Provide the (x, y) coordinate of the cell's center where the given text is located.  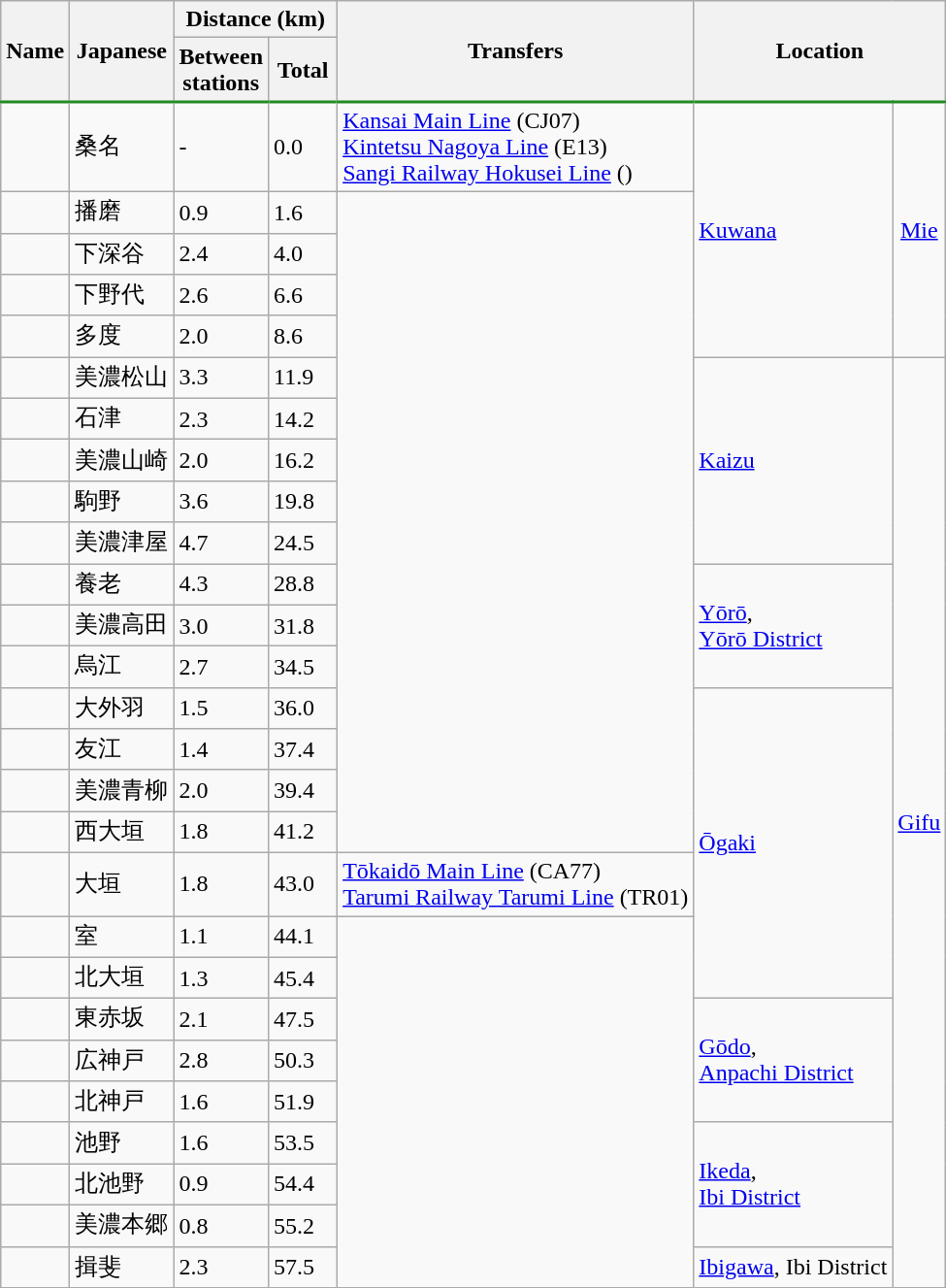
- (221, 148)
Yōrō,Yōrō District (794, 625)
美濃本郷 (122, 1225)
50.3 (303, 1060)
Gōdo,Anpachi District (794, 1061)
Kaizu (794, 460)
3.3 (221, 379)
烏江 (122, 668)
2.8 (221, 1060)
北池野 (122, 1184)
室 (122, 938)
北神戸 (122, 1103)
美濃津屋 (122, 544)
36.0 (303, 709)
2.7 (221, 668)
45.4 (303, 978)
11.9 (303, 379)
41.2 (303, 833)
Distance (km) (256, 19)
養老 (122, 584)
3.0 (221, 625)
Between stations (221, 70)
1.4 (221, 749)
Japanese (122, 51)
24.5 (303, 544)
39.4 (303, 790)
51.9 (303, 1103)
池野 (122, 1143)
駒野 (122, 501)
Mie (920, 229)
1.5 (221, 709)
友江 (122, 749)
Total (303, 70)
31.8 (303, 625)
Ibigawa, Ibi District (794, 1268)
37.4 (303, 749)
54.4 (303, 1184)
1.3 (221, 978)
57.5 (303, 1268)
Location (820, 51)
下野代 (122, 295)
4.7 (221, 544)
多度 (122, 336)
8.6 (303, 336)
47.5 (303, 1019)
石津 (122, 419)
美濃青柳 (122, 790)
播磨 (122, 212)
下深谷 (122, 254)
Gifu (920, 823)
Tōkaidō Main Line (CA77) Tarumi Railway Tarumi Line (TR01) (516, 883)
桑名 (122, 148)
大垣 (122, 883)
44.1 (303, 938)
2.4 (221, 254)
美濃山崎 (122, 460)
19.8 (303, 501)
Ikeda,Ibi District (794, 1184)
4.0 (303, 254)
美濃高田 (122, 625)
53.5 (303, 1143)
揖斐 (122, 1268)
55.2 (303, 1225)
東赤坂 (122, 1019)
美濃松山 (122, 379)
Kansai Main Line (CJ07) Kintetsu Nagoya Line (E13)Sangi Railway Hokusei Line () (516, 148)
Kuwana (794, 229)
43.0 (303, 883)
6.6 (303, 295)
0.8 (221, 1225)
4.3 (221, 584)
0.0 (303, 148)
Name (35, 51)
広神戸 (122, 1060)
16.2 (303, 460)
3.6 (221, 501)
北大垣 (122, 978)
1.1 (221, 938)
Transfers (516, 51)
28.8 (303, 584)
2.6 (221, 295)
14.2 (303, 419)
西大垣 (122, 833)
34.5 (303, 668)
2.1 (221, 1019)
Ōgaki (794, 842)
大外羽 (122, 709)
